Capture the cell that displays the provided text and extract its [X, Y] central coordinate. 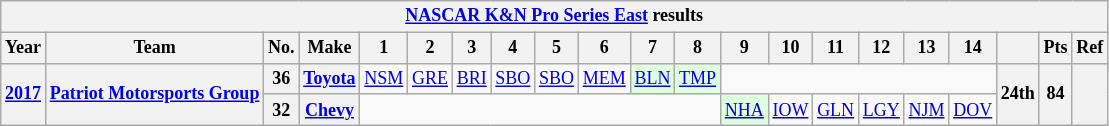
BLN [652, 78]
BRI [472, 78]
Pts [1056, 48]
TMP [698, 78]
DOV [973, 110]
NASCAR K&N Pro Series East results [554, 16]
Chevy [330, 110]
MEM [604, 78]
NHA [744, 110]
IOW [790, 110]
2017 [24, 94]
11 [836, 48]
4 [513, 48]
8 [698, 48]
No. [282, 48]
36 [282, 78]
Ref [1090, 48]
13 [926, 48]
2 [430, 48]
6 [604, 48]
84 [1056, 94]
Make [330, 48]
32 [282, 110]
1 [384, 48]
14 [973, 48]
Toyota [330, 78]
Patriot Motorsports Group [154, 94]
9 [744, 48]
3 [472, 48]
10 [790, 48]
GLN [836, 110]
Team [154, 48]
5 [557, 48]
LGY [881, 110]
NJM [926, 110]
12 [881, 48]
24th [1018, 94]
7 [652, 48]
Year [24, 48]
NSM [384, 78]
GRE [430, 78]
